Determine the [x, y] coordinate at the center of the cell enclosing the given text.  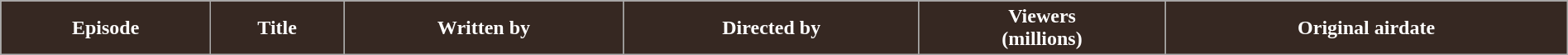
Title [278, 28]
Original airdate [1366, 28]
Viewers(millions) [1042, 28]
Episode [106, 28]
Written by [485, 28]
Directed by [771, 28]
